Determine the (x, y) coordinate at the center of the cell enclosing the given text.  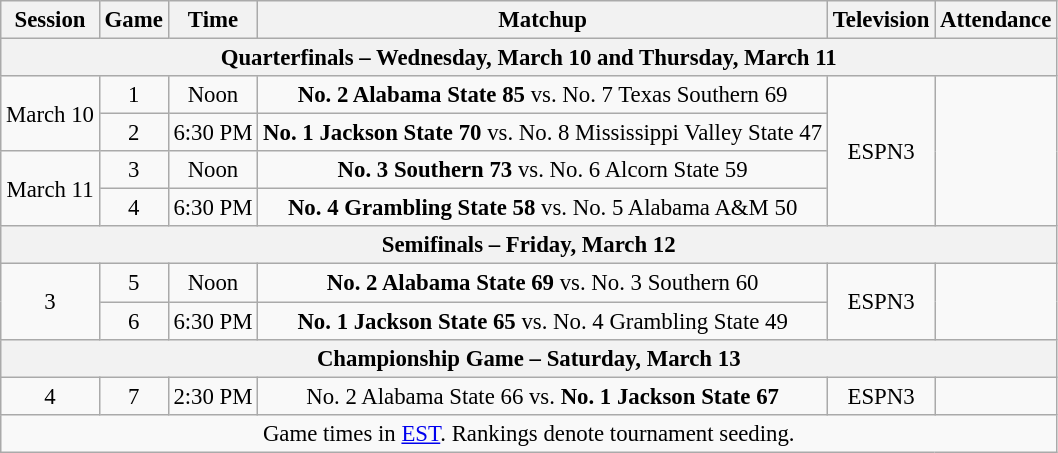
5 (134, 283)
2:30 PM (213, 396)
Television (880, 20)
No. 2 Alabama State 69 vs. No. 3 Southern 60 (543, 283)
Attendance (996, 20)
No. 1 Jackson State 70 vs. No. 8 Mississippi Valley State 47 (543, 133)
Game (134, 20)
No. 2 Alabama State 85 vs. No. 7 Texas Southern 69 (543, 95)
7 (134, 396)
6 (134, 321)
No. 3 Southern 73 vs. No. 6 Alcorn State 59 (543, 170)
No. 4 Grambling State 58 vs. No. 5 Alabama A&M 50 (543, 208)
March 11 (50, 188)
Time (213, 20)
1 (134, 95)
Matchup (543, 20)
Championship Game – Saturday, March 13 (529, 358)
Semifinals – Friday, March 12 (529, 245)
Session (50, 20)
March 10 (50, 114)
Game times in EST. Rankings denote tournament seeding. (529, 433)
No. 2 Alabama State 66 vs. No. 1 Jackson State 67 (543, 396)
No. 1 Jackson State 65 vs. No. 4 Grambling State 49 (543, 321)
Quarterfinals – Wednesday, March 10 and Thursday, March 11 (529, 58)
2 (134, 133)
